Return [x, y] of the center of cell containing provided text 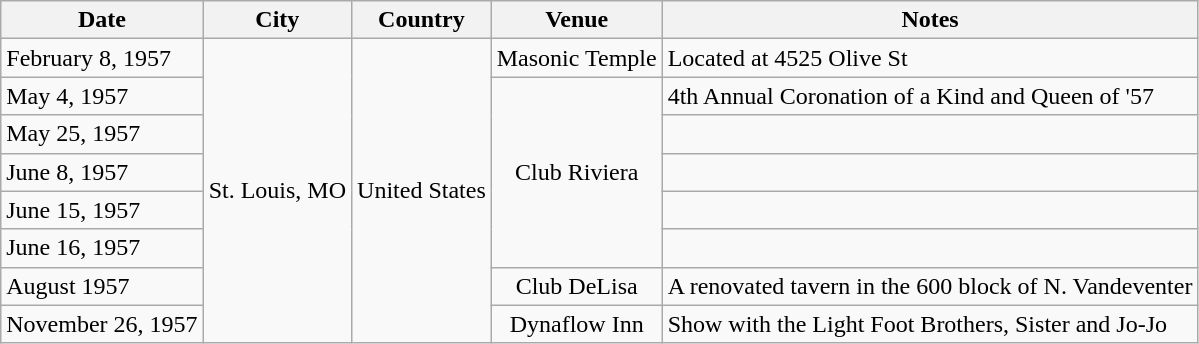
Located at 4525 Olive St [930, 58]
June 16, 1957 [102, 248]
Club Riviera [576, 172]
City [277, 20]
4th Annual Coronation of a Kind and Queen of '57 [930, 96]
June 8, 1957 [102, 172]
November 26, 1957 [102, 324]
June 15, 1957 [102, 210]
February 8, 1957 [102, 58]
Date [102, 20]
Venue [576, 20]
May 4, 1957 [102, 96]
Show with the Light Foot Brothers, Sister and Jo-Jo [930, 324]
Masonic Temple [576, 58]
August 1957 [102, 286]
St. Louis, MO [277, 191]
Dynaflow Inn [576, 324]
United States [422, 191]
Notes [930, 20]
Country [422, 20]
May 25, 1957 [102, 134]
A renovated tavern in the 600 block of N. Vandeventer [930, 286]
Club DeLisa [576, 286]
